Determine the [X, Y] coordinate at the center of the cell enclosing the given text.  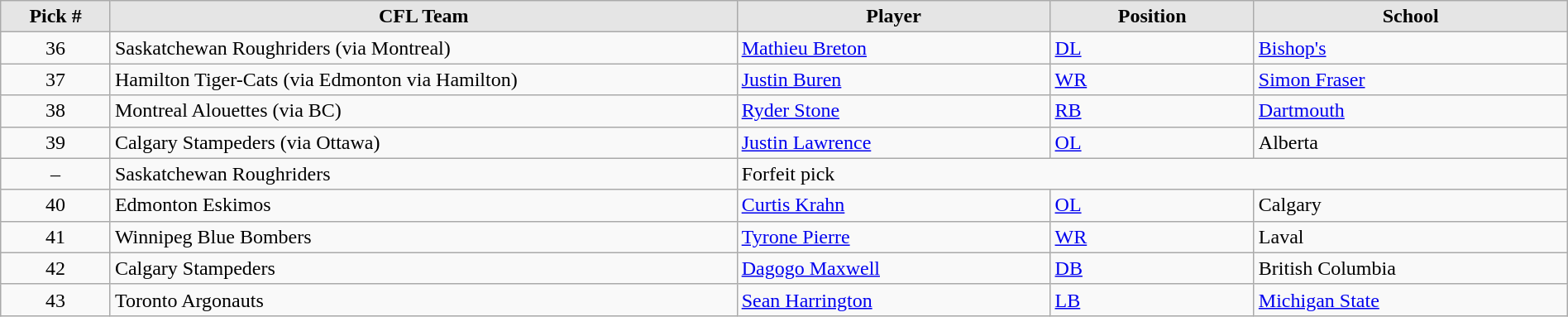
Calgary [1411, 205]
Bishop's [1411, 48]
Laval [1411, 237]
Position [1152, 17]
Saskatchewan Roughriders [423, 174]
37 [56, 79]
Toronto Argonauts [423, 300]
Edmonton Eskimos [423, 205]
Player [893, 17]
39 [56, 142]
36 [56, 48]
DB [1152, 268]
Ryder Stone [893, 111]
British Columbia [1411, 268]
Alberta [1411, 142]
Dagogo Maxwell [893, 268]
Winnipeg Blue Bombers [423, 237]
Forfeit pick [1152, 174]
RB [1152, 111]
Justin Lawrence [893, 142]
Montreal Alouettes (via BC) [423, 111]
CFL Team [423, 17]
Simon Fraser [1411, 79]
LB [1152, 300]
– [56, 174]
School [1411, 17]
40 [56, 205]
41 [56, 237]
Tyrone Pierre [893, 237]
Mathieu Breton [893, 48]
Hamilton Tiger-Cats (via Edmonton via Hamilton) [423, 79]
Curtis Krahn [893, 205]
Sean Harrington [893, 300]
Justin Buren [893, 79]
43 [56, 300]
Saskatchewan Roughriders (via Montreal) [423, 48]
DL [1152, 48]
42 [56, 268]
Calgary Stampeders (via Ottawa) [423, 142]
Michigan State [1411, 300]
Pick # [56, 17]
38 [56, 111]
Dartmouth [1411, 111]
Calgary Stampeders [423, 268]
